Pinpoint the cell where the given text exists, returning its [x, y] midpoint coordinate. 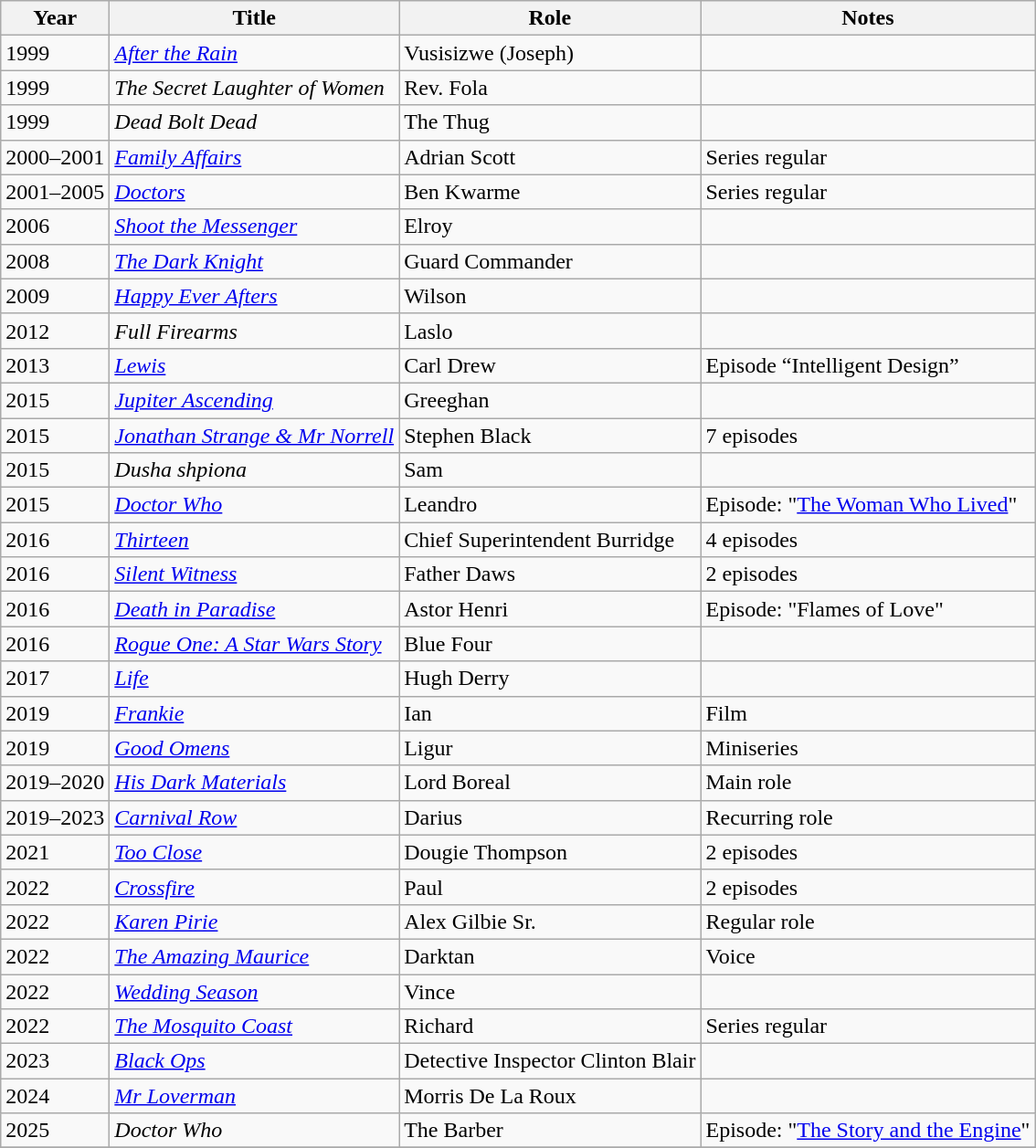
Greeghan [550, 400]
Recurring role [868, 817]
Doctors [254, 192]
Paul [550, 887]
Regular role [868, 922]
Father Daws [550, 574]
Richard [550, 1027]
Ligur [550, 748]
Leandro [550, 505]
Lord Boreal [550, 783]
Vince [550, 991]
2024 [55, 1096]
Thirteen [254, 540]
Carl Drew [550, 365]
The Secret Laughter of Women [254, 88]
2001–2005 [55, 192]
Karen Pirie [254, 922]
Darius [550, 817]
Silent Witness [254, 574]
Astor Henri [550, 609]
Main role [868, 783]
His Dark Materials [254, 783]
Ben Kwarme [550, 192]
2006 [55, 226]
Alex Gilbie Sr. [550, 922]
The Thug [550, 122]
2019–2020 [55, 783]
Detective Inspector Clinton Blair [550, 1061]
Guard Commander [550, 261]
The Amazing Maurice [254, 956]
After the Rain [254, 53]
Lewis [254, 365]
Chief Superintendent Burridge [550, 540]
Vusisizwe (Joseph) [550, 53]
Good Omens [254, 748]
Voice [868, 956]
Death in Paradise [254, 609]
Mr Loverman [254, 1096]
The Mosquito Coast [254, 1027]
Happy Ever Afters [254, 296]
Wilson [550, 296]
Rogue One: A Star Wars Story [254, 644]
Blue Four [550, 644]
Stephen Black [550, 436]
The Dark Knight [254, 261]
Miniseries [868, 748]
2017 [55, 679]
Role [550, 18]
Shoot the Messenger [254, 226]
2012 [55, 331]
Hugh Derry [550, 679]
Notes [868, 18]
The Barber [550, 1131]
Frankie [254, 713]
4 episodes [868, 540]
Elroy [550, 226]
Title [254, 18]
2021 [55, 852]
Crossfire [254, 887]
Too Close [254, 852]
Adrian Scott [550, 157]
Rev. Fola [550, 88]
2009 [55, 296]
Dead Bolt Dead [254, 122]
Black Ops [254, 1061]
Ian [550, 713]
2013 [55, 365]
Film [868, 713]
Jonathan Strange & Mr Norrell [254, 436]
2019–2023 [55, 817]
2008 [55, 261]
Darktan [550, 956]
Family Affairs [254, 157]
Laslo [550, 331]
Wedding Season [254, 991]
Sam [550, 470]
Year [55, 18]
Episode: "Flames of Love" [868, 609]
2000–2001 [55, 157]
Morris De La Roux [550, 1096]
Episode: "The Woman Who Lived" [868, 505]
Carnival Row [254, 817]
Episode: "The Story and the Engine" [868, 1131]
Episode “Intelligent Design” [868, 365]
Dusha shpiona [254, 470]
Life [254, 679]
2025 [55, 1131]
7 episodes [868, 436]
2023 [55, 1061]
Jupiter Ascending [254, 400]
Full Firearms [254, 331]
Dougie Thompson [550, 852]
